Provide the [x, y] coordinate of the cell's center where the given text is located.  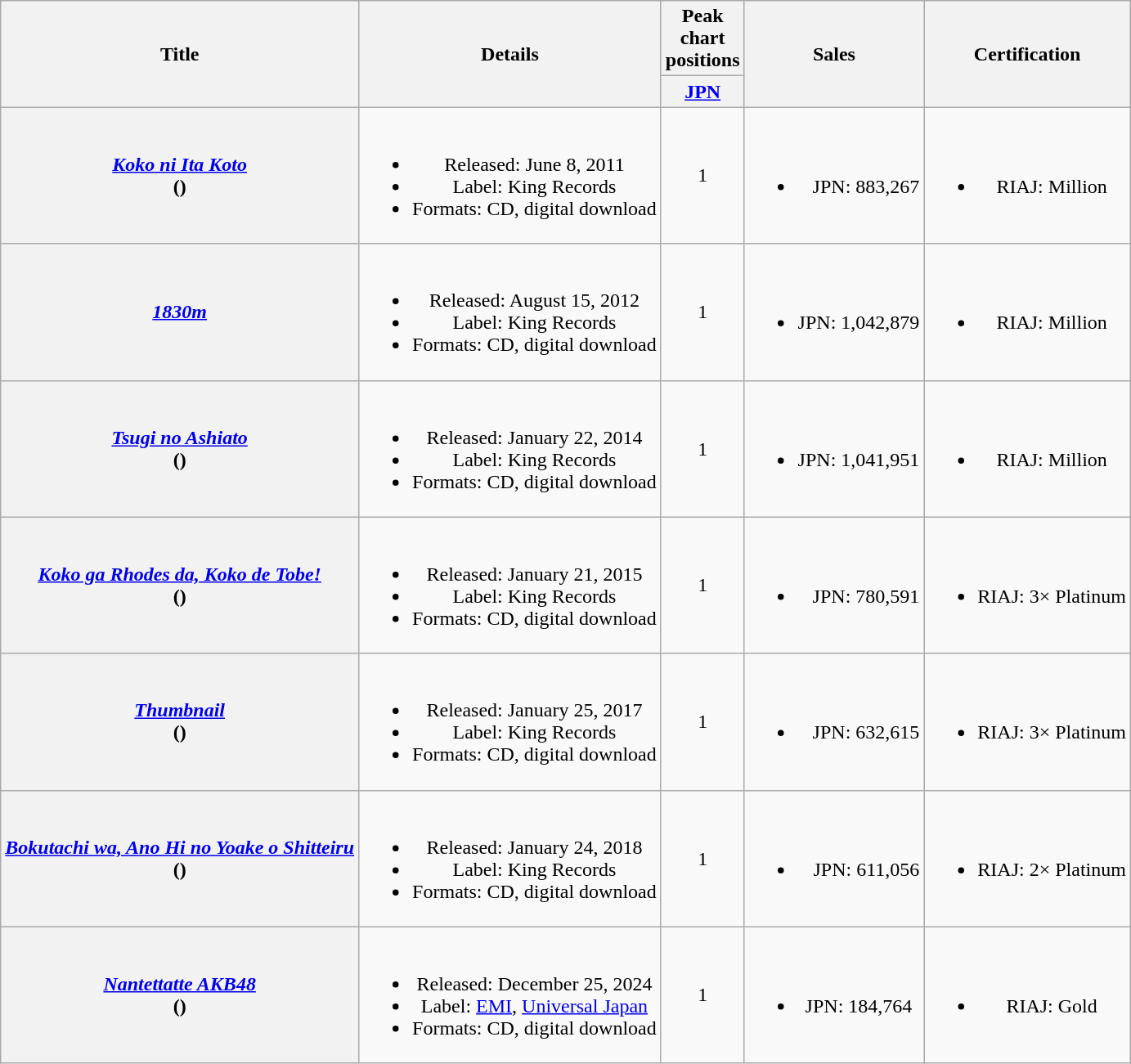
JPN: 1,041,951 [834, 448]
1830m [180, 312]
JPN: 1,042,879 [834, 312]
Bokutachi wa, Ano Hi no Yoake o Shitteiru() [180, 859]
Released: January 21, 2015Label: King RecordsFormats: CD, digital download [510, 586]
RIAJ: 2× Platinum [1027, 859]
Koko ga Rhodes da, Koko de Tobe!() [180, 586]
Details [510, 54]
RIAJ: Gold [1027, 994]
Released: December 25, 2024Label: EMI, Universal JapanFormats: CD, digital download [510, 994]
Title [180, 54]
Nantettatte AKB48() [180, 994]
Released: January 24, 2018Label: King RecordsFormats: CD, digital download [510, 859]
Released: January 22, 2014Label: King RecordsFormats: CD, digital download [510, 448]
JPN: 632,615 [834, 721]
Koko ni Ita Koto() [180, 175]
Tsugi no Ashiato() [180, 448]
JPN [702, 92]
JPN: 184,764 [834, 994]
Sales [834, 54]
Peakchartpositions [702, 38]
Released: January 25, 2017Label: King RecordsFormats: CD, digital download [510, 721]
Released: August 15, 2012Label: King RecordsFormats: CD, digital download [510, 312]
Released: June 8, 2011Label: King RecordsFormats: CD, digital download [510, 175]
Certification [1027, 54]
JPN: 611,056 [834, 859]
JPN: 883,267 [834, 175]
Thumbnail() [180, 721]
JPN: 780,591 [834, 586]
